From the cell containing the given text, extract its center point as (x, y) coordinate. 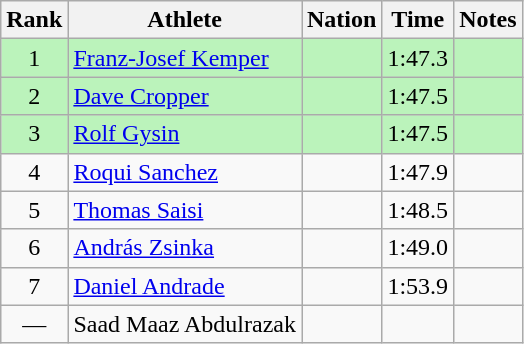
1:47.3 (418, 58)
Athlete (185, 20)
5 (34, 210)
1:49.0 (418, 248)
1:48.5 (418, 210)
Nation (342, 20)
Time (418, 20)
2 (34, 96)
Dave Cropper (185, 96)
6 (34, 248)
András Zsinka (185, 248)
1:47.9 (418, 172)
Thomas Saisi (185, 210)
Franz-Josef Kemper (185, 58)
7 (34, 286)
— (34, 324)
Roqui Sanchez (185, 172)
1 (34, 58)
Notes (488, 20)
Saad Maaz Abdulrazak (185, 324)
1:53.9 (418, 286)
Rank (34, 20)
Rolf Gysin (185, 134)
3 (34, 134)
4 (34, 172)
Daniel Andrade (185, 286)
